Return [X, Y] of the center of cell containing provided text 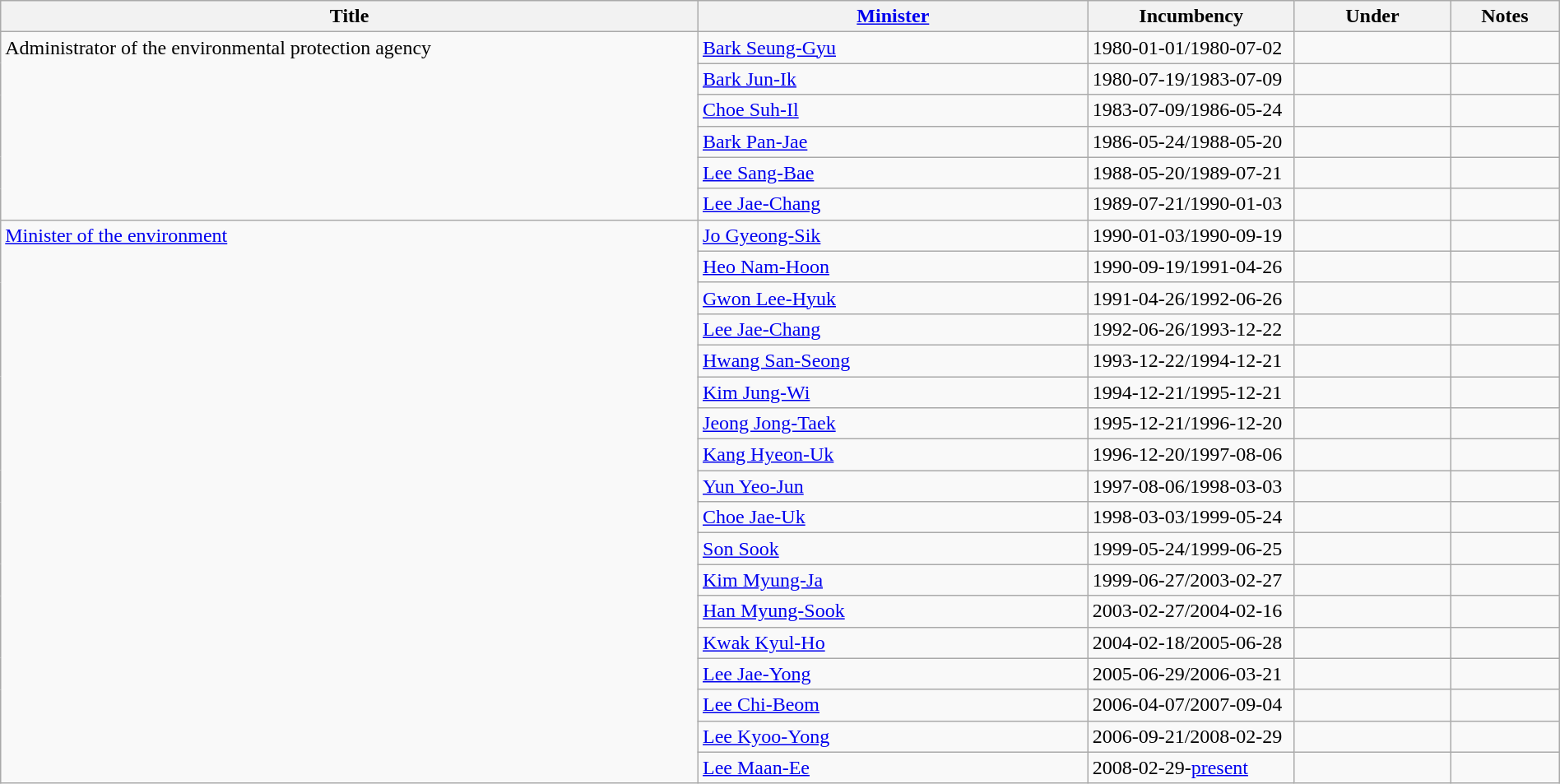
1980-01-01/1980-07-02 [1191, 48]
1990-09-19/1991-04-26 [1191, 267]
1991-04-26/1992-06-26 [1191, 298]
1997-08-06/1998-03-03 [1191, 486]
1980-07-19/1983-07-09 [1191, 79]
Han Myung-Sook [894, 611]
1986-05-24/1988-05-20 [1191, 141]
Lee Jae-Yong [894, 674]
Hwang San-Seong [894, 360]
1992-06-26/1993-12-22 [1191, 329]
Lee Sang-Bae [894, 173]
Bark Seung-Gyu [894, 48]
Lee Maan-Ee [894, 768]
Lee Chi-Beom [894, 705]
1994-12-21/1995-12-21 [1191, 392]
Lee Kyoo-Yong [894, 736]
1999-06-27/2003-02-27 [1191, 580]
Kim Myung-Ja [894, 580]
Notes [1506, 16]
1983-07-09/1986-05-24 [1191, 110]
1988-05-20/1989-07-21 [1191, 173]
Choe Jae-Uk [894, 517]
Jeong Jong-Taek [894, 424]
Bark Pan-Jae [894, 141]
1996-12-20/1997-08-06 [1191, 455]
Choe Suh-Il [894, 110]
Incumbency [1191, 16]
2006-09-21/2008-02-29 [1191, 736]
1999-05-24/1999-06-25 [1191, 549]
2003-02-27/2004-02-16 [1191, 611]
Jo Gyeong-Sik [894, 235]
Minister [894, 16]
2005-06-29/2006-03-21 [1191, 674]
Gwon Lee-Hyuk [894, 298]
Bark Jun-Ik [894, 79]
Heo Nam-Hoon [894, 267]
Under [1372, 16]
1995-12-21/1996-12-20 [1191, 424]
2004-02-18/2005-06-28 [1191, 643]
Administrator of the environmental protection agency [350, 126]
Yun Yeo-Jun [894, 486]
2006-04-07/2007-09-04 [1191, 705]
Son Sook [894, 549]
1989-07-21/1990-01-03 [1191, 204]
Title [350, 16]
Kwak Kyul-Ho [894, 643]
Kang Hyeon-Uk [894, 455]
Minister of the environment [350, 502]
1993-12-22/1994-12-21 [1191, 360]
1990-01-03/1990-09-19 [1191, 235]
1998-03-03/1999-05-24 [1191, 517]
Kim Jung-Wi [894, 392]
2008-02-29-present [1191, 768]
